Find where the given text appears and provide that cell's center as (x, y) coordinate. 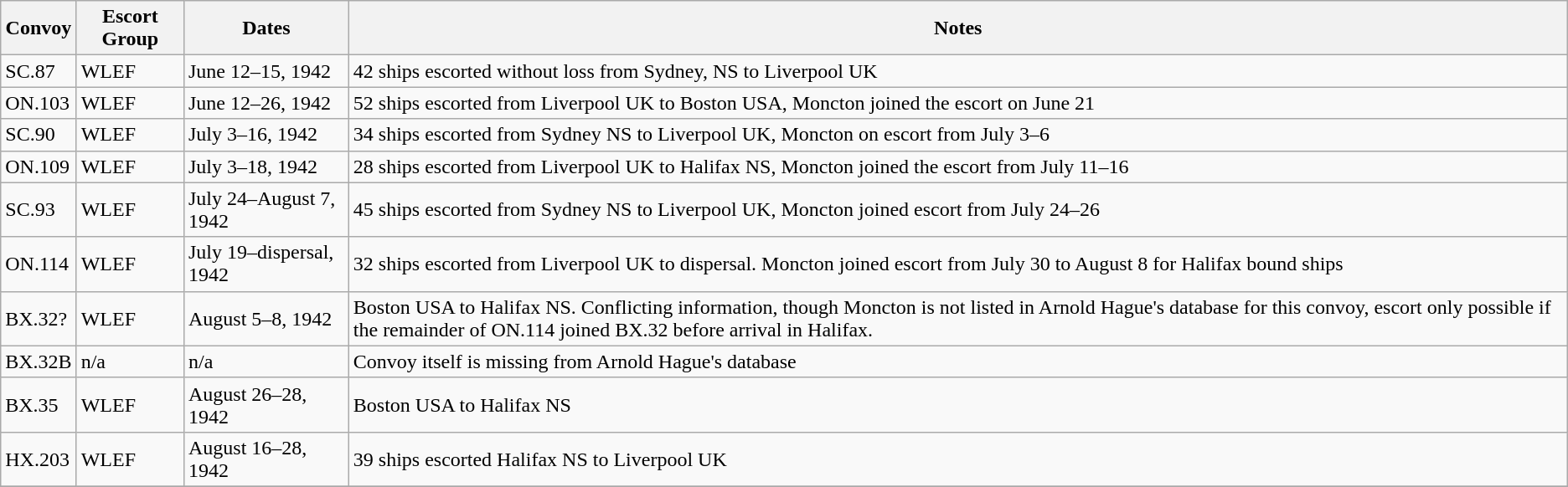
28 ships escorted from Liverpool UK to Halifax NS, Moncton joined the escort from July 11–16 (958, 167)
ON.103 (39, 103)
June 12–26, 1942 (266, 103)
ON.109 (39, 167)
BX.32B (39, 361)
SC.93 (39, 209)
Convoy (39, 28)
42 ships escorted without loss from Sydney, NS to Liverpool UK (958, 71)
34 ships escorted from Sydney NS to Liverpool UK, Moncton on escort from July 3–6 (958, 135)
June 12–15, 1942 (266, 71)
BX.32? (39, 318)
SC.90 (39, 135)
39 ships escorted Halifax NS to Liverpool UK (958, 459)
August 16–28, 1942 (266, 459)
Boston USA to Halifax NS (958, 405)
Convoy itself is missing from Arnold Hague's database (958, 361)
Notes (958, 28)
July 24–August 7, 1942 (266, 209)
July 3–16, 1942 (266, 135)
52 ships escorted from Liverpool UK to Boston USA, Moncton joined the escort on June 21 (958, 103)
45 ships escorted from Sydney NS to Liverpool UK, Moncton joined escort from July 24–26 (958, 209)
ON.114 (39, 264)
SC.87 (39, 71)
July 19–dispersal, 1942 (266, 264)
August 26–28, 1942 (266, 405)
July 3–18, 1942 (266, 167)
HX.203 (39, 459)
32 ships escorted from Liverpool UK to dispersal. Moncton joined escort from July 30 to August 8 for Halifax bound ships (958, 264)
Dates (266, 28)
Escort Group (130, 28)
BX.35 (39, 405)
August 5–8, 1942 (266, 318)
